Identify which cell holds the provided text, then report its (x, y) central coordinate. 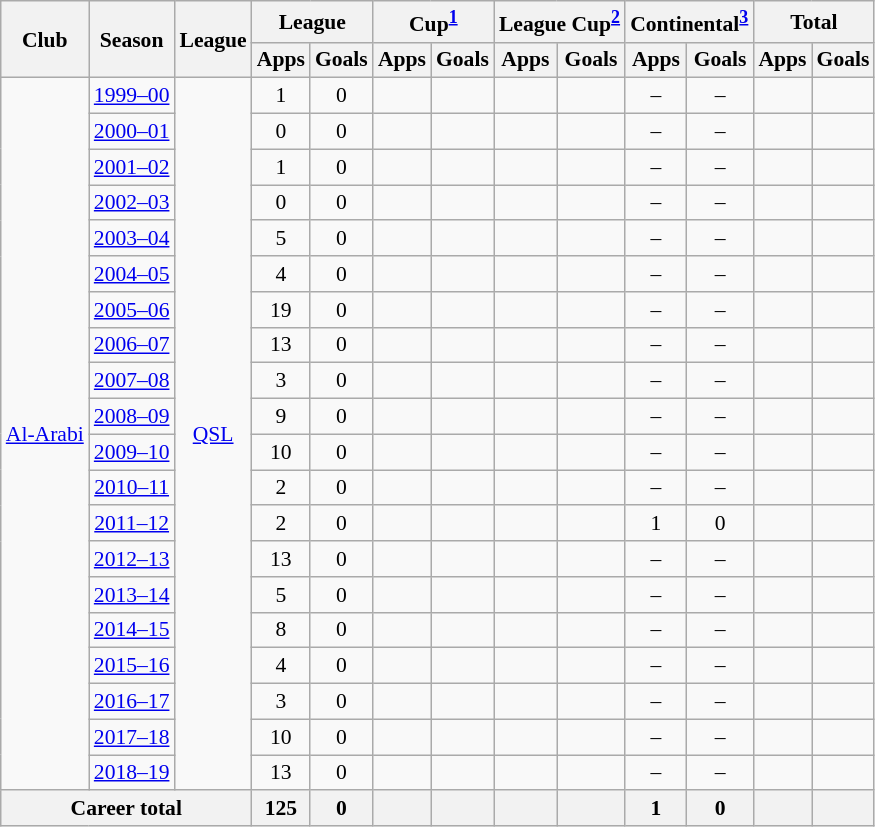
125 (281, 809)
2008–09 (132, 417)
1999–00 (132, 96)
2010–11 (132, 488)
2002–03 (132, 203)
2011–12 (132, 524)
Club (45, 40)
2009–10 (132, 452)
Career total (126, 809)
2017–18 (132, 737)
QSL (212, 434)
2003–04 (132, 239)
2000–01 (132, 132)
Continental3 (689, 22)
Season (132, 40)
2007–08 (132, 381)
2018–19 (132, 773)
2012–13 (132, 559)
Total (814, 22)
Cup1 (434, 22)
19 (281, 310)
Al-Arabi (45, 434)
2001–02 (132, 167)
8 (281, 630)
2015–16 (132, 666)
2016–17 (132, 702)
2013–14 (132, 595)
2004–05 (132, 274)
League Cup2 (560, 22)
2006–07 (132, 345)
2014–15 (132, 630)
2005–06 (132, 310)
9 (281, 417)
